Identify which cell holds the provided text, then report its [X, Y] central coordinate. 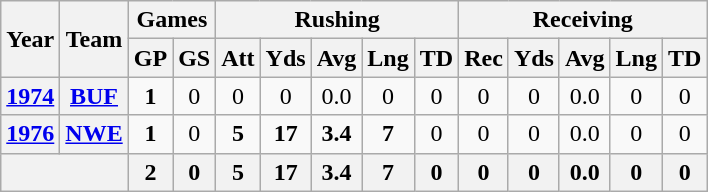
GP [150, 58]
Receiving [583, 20]
Att [238, 58]
Games [172, 20]
1974 [30, 96]
1976 [30, 134]
Team [94, 39]
NWE [94, 134]
Year [30, 39]
Rec [484, 58]
2 [150, 172]
BUF [94, 96]
GS [194, 58]
Rushing [338, 20]
